Return the [X, Y] coordinate for the center point of the cell that contains the specified text.  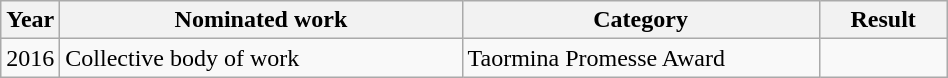
Category [640, 20]
2016 [30, 58]
Result [883, 20]
Nominated work [261, 20]
Year [30, 20]
Collective body of work [261, 58]
Taormina Promesse Award [640, 58]
